Extract the (x, y) coordinate from the center of the cell holding the provided text.  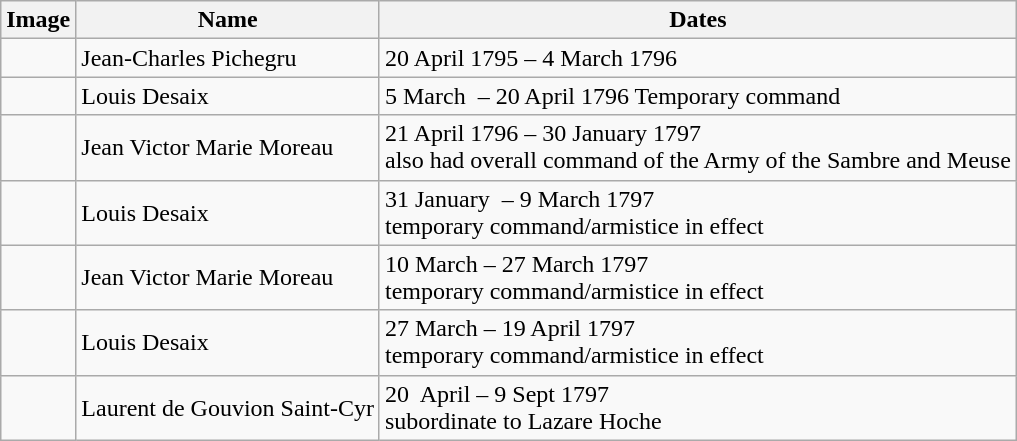
5 March – 20 April 1796 Temporary command (698, 96)
Laurent de Gouvion Saint-Cyr (228, 408)
Jean-Charles Pichegru (228, 58)
31 January – 9 March 1797temporary command/armistice in effect (698, 212)
10 March – 27 March 1797temporary command/armistice in effect (698, 278)
Name (228, 20)
20 April 1795 – 4 March 1796 (698, 58)
20 April – 9 Sept 1797subordinate to Lazare Hoche (698, 408)
21 April 1796 – 30 January 1797also had overall command of the Army of the Sambre and Meuse (698, 148)
Image (38, 20)
Dates (698, 20)
27 March – 19 April 1797temporary command/armistice in effect (698, 342)
